From the cell containing the given text, extract its center point as [x, y] coordinate. 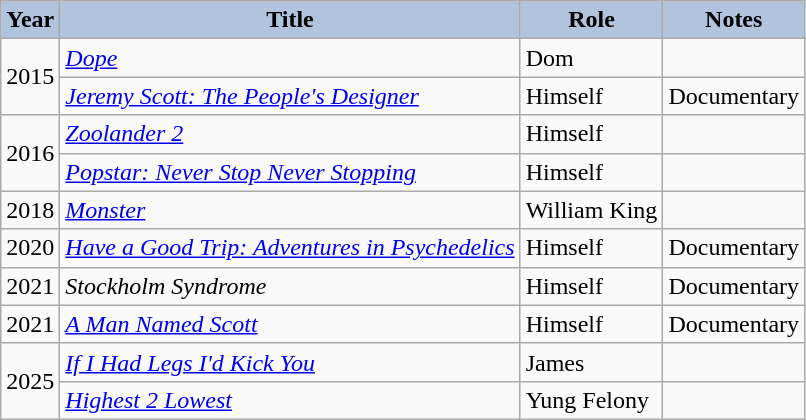
2016 [30, 153]
Zoolander 2 [290, 134]
If I Had Legs I'd Kick You [290, 362]
2020 [30, 248]
Monster [290, 210]
Dom [592, 58]
Dope [290, 58]
Popstar: Never Stop Never Stopping [290, 172]
Role [592, 20]
Jeremy Scott: The People's Designer [290, 96]
2025 [30, 381]
Year [30, 20]
Highest 2 Lowest [290, 400]
Notes [734, 20]
James [592, 362]
Title [290, 20]
2015 [30, 77]
Stockholm Syndrome [290, 286]
Have a Good Trip: Adventures in Psychedelics [290, 248]
William King [592, 210]
2018 [30, 210]
A Man Named Scott [290, 324]
Yung Felony [592, 400]
